Locate the cell with the specified text and output its (X, Y) center coordinate. 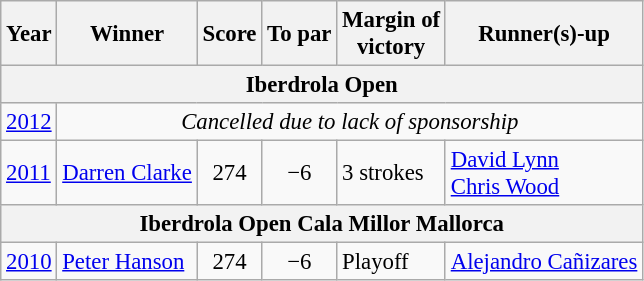
Margin ofvictory (392, 34)
Year (29, 34)
To par (300, 34)
Winner (127, 34)
Cancelled due to lack of sponsorship (350, 122)
Playoff (392, 262)
Iberdrola Open Cala Millor Mallorca (322, 224)
2011 (29, 174)
2012 (29, 122)
Score (230, 34)
Runner(s)-up (544, 34)
Peter Hanson (127, 262)
Iberdrola Open (322, 85)
Alejandro Cañizares (544, 262)
3 strokes (392, 174)
Darren Clarke (127, 174)
David Lynn Chris Wood (544, 174)
2010 (29, 262)
